Return the (x, y) coordinate for the center point of the cell that contains the specified text.  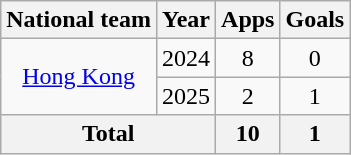
2024 (186, 58)
0 (315, 58)
2025 (186, 96)
Year (186, 20)
Total (108, 134)
2 (248, 96)
Hong Kong (79, 77)
8 (248, 58)
Apps (248, 20)
Goals (315, 20)
National team (79, 20)
10 (248, 134)
